Scan for the cell matching the given text and deliver its [x, y] coordinate at center. 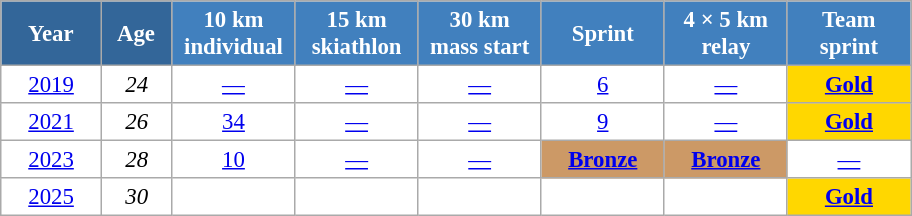
10 [234, 160]
15 km skiathlon [356, 34]
30 km mass start [480, 34]
Age [136, 34]
10 km individual [234, 34]
28 [136, 160]
26 [136, 122]
6 [602, 85]
2019 [52, 85]
Sprint [602, 34]
4 × 5 km relay [726, 34]
30 [136, 197]
2021 [52, 122]
2025 [52, 197]
34 [234, 122]
9 [602, 122]
Team sprint [848, 34]
2023 [52, 160]
Year [52, 34]
24 [136, 85]
